Return [x, y] of the center of cell containing provided text 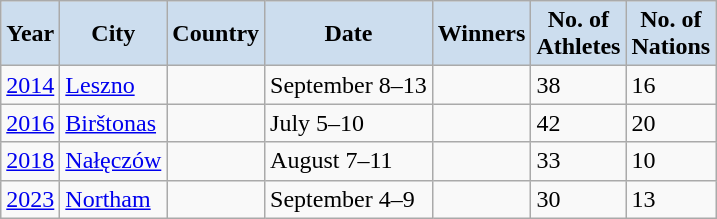
August 7–11 [349, 161]
No. ofAthletes [578, 34]
City [114, 34]
No. ofNations [671, 34]
20 [671, 123]
September 8–13 [349, 85]
2016 [30, 123]
16 [671, 85]
2018 [30, 161]
33 [578, 161]
July 5–10 [349, 123]
Winners [482, 34]
38 [578, 85]
2014 [30, 85]
30 [578, 199]
42 [578, 123]
Birštonas [114, 123]
Nałęczów [114, 161]
10 [671, 161]
Northam [114, 199]
Year [30, 34]
September 4–9 [349, 199]
2023 [30, 199]
13 [671, 199]
Leszno [114, 85]
Country [216, 34]
Date [349, 34]
